Scan for the cell matching the given text and deliver its [x, y] coordinate at center. 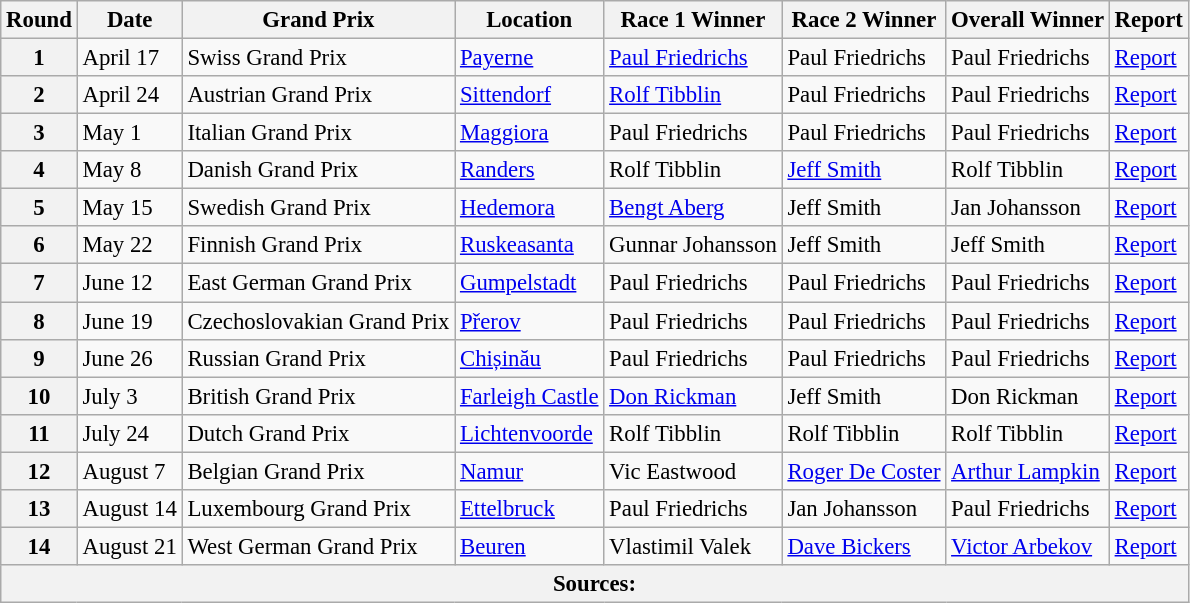
Chișinău [530, 358]
Ettelbruck [530, 509]
5 [39, 208]
Russian Grand Prix [318, 358]
Vic Eastwood [693, 471]
East German Grand Prix [318, 283]
Vlastimil Valek [693, 546]
Namur [530, 471]
Gumpelstadt [530, 283]
April 24 [130, 95]
July 24 [130, 433]
Victor Arbekov [1028, 546]
Randers [530, 170]
Dutch Grand Prix [318, 433]
Sources: [595, 584]
Lichtenvoorde [530, 433]
June 12 [130, 283]
Bengt Aberg [693, 208]
May 8 [130, 170]
Ruskeasanta [530, 245]
Location [530, 20]
June 26 [130, 358]
Danish Grand Prix [318, 170]
12 [39, 471]
Race 2 Winner [864, 20]
June 19 [130, 321]
13 [39, 509]
May 15 [130, 208]
Swedish Grand Prix [318, 208]
Beuren [530, 546]
6 [39, 245]
Swiss Grand Prix [318, 58]
Finnish Grand Prix [318, 245]
Round [39, 20]
Date [130, 20]
August 7 [130, 471]
Czechoslovakian Grand Prix [318, 321]
Přerov [530, 321]
Grand Prix [318, 20]
4 [39, 170]
July 3 [130, 396]
Arthur Lampkin [1028, 471]
8 [39, 321]
Belgian Grand Prix [318, 471]
Luxembourg Grand Prix [318, 509]
Overall Winner [1028, 20]
7 [39, 283]
3 [39, 133]
11 [39, 433]
British Grand Prix [318, 396]
Gunnar Johansson [693, 245]
April 17 [130, 58]
Roger De Coster [864, 471]
10 [39, 396]
Italian Grand Prix [318, 133]
Payerne [530, 58]
August 21 [130, 546]
2 [39, 95]
Farleigh Castle [530, 396]
14 [39, 546]
West German Grand Prix [318, 546]
May 22 [130, 245]
9 [39, 358]
May 1 [130, 133]
Hedemora [530, 208]
Dave Bickers [864, 546]
Austrian Grand Prix [318, 95]
Race 1 Winner [693, 20]
1 [39, 58]
Maggiora [530, 133]
August 14 [130, 509]
Sittendorf [530, 95]
